Provide the (x, y) coordinate of the cell's center where the given text is located.  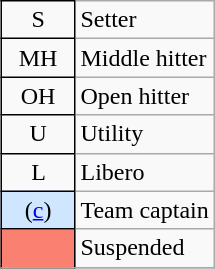
Middle hitter (144, 58)
L (38, 172)
MH (38, 58)
Team captain (144, 210)
Suspended (144, 248)
OH (38, 96)
U (38, 134)
Utility (144, 134)
S (38, 20)
Libero (144, 172)
Setter (144, 20)
Open hitter (144, 96)
(c) (38, 210)
